Scan for the cell matching the given text and deliver its (X, Y) coordinate at center. 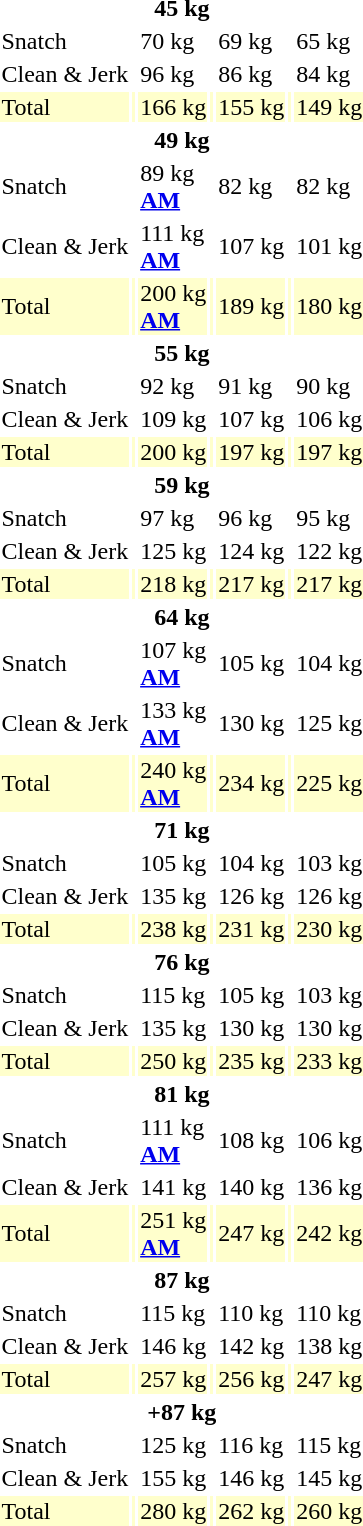
89 kgAM (174, 186)
70 kg (174, 41)
250 kg (174, 1061)
262 kg (252, 1511)
91 kg (252, 386)
238 kg (174, 929)
197 kg (252, 452)
69 kg (252, 41)
166 kg (174, 107)
140 kg (252, 1187)
256 kg (252, 1379)
142 kg (252, 1346)
92 kg (174, 386)
126 kg (252, 896)
86 kg (252, 74)
124 kg (252, 551)
82 kg (252, 186)
108 kg (252, 1140)
110 kg (252, 1313)
280 kg (174, 1511)
218 kg (174, 584)
200 kg (174, 452)
234 kg (252, 784)
107 kgAM (174, 664)
240 kgAM (174, 784)
247 kg (252, 1234)
189 kg (252, 306)
133 kgAM (174, 724)
97 kg (174, 518)
251 kgAM (174, 1234)
104 kg (252, 863)
116 kg (252, 1445)
257 kg (174, 1379)
231 kg (252, 929)
235 kg (252, 1061)
217 kg (252, 584)
109 kg (174, 419)
200 kgAM (174, 306)
141 kg (174, 1187)
